Identify which cell holds the provided text, then report its (X, Y) central coordinate. 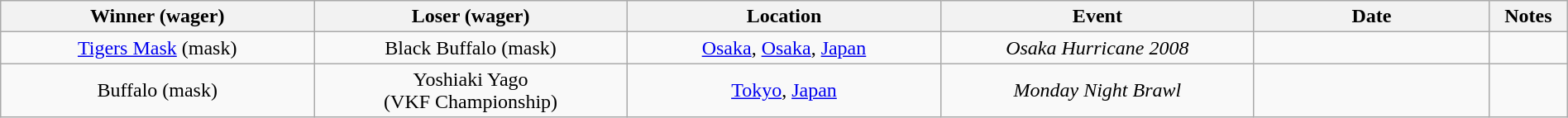
Location (784, 17)
Monday Night Brawl (1097, 91)
Tigers Mask (mask) (157, 48)
Yoshiaki Yago(VKF Championship) (471, 91)
Date (1371, 17)
Loser (wager) (471, 17)
Buffalo (mask) (157, 91)
Osaka Hurricane 2008 (1097, 48)
Black Buffalo (mask) (471, 48)
Tokyo, Japan (784, 91)
Osaka, Osaka, Japan (784, 48)
Winner (wager) (157, 17)
Event (1097, 17)
Notes (1528, 17)
